Return the [x, y] coordinate for the center point of the cell that contains the specified text.  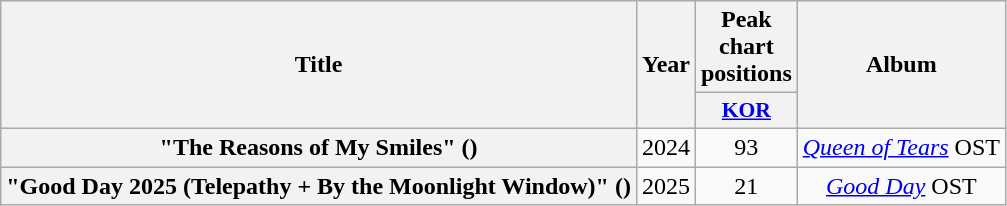
KOR [746, 111]
93 [746, 147]
"Good Day 2025 (Telepathy + By the Moonlight Window)" () [319, 185]
"The Reasons of My Smiles" () [319, 147]
Year [666, 65]
21 [746, 185]
Queen of Tears OST [901, 147]
Title [319, 65]
2024 [666, 147]
2025 [666, 185]
Peak chart positions [746, 47]
Good Day OST [901, 185]
Album [901, 65]
